Search for the cell housing the specified text and yield its [X, Y] center coordinate. 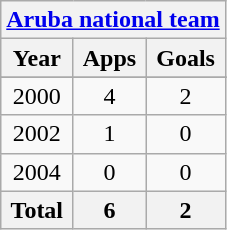
Goals [186, 58]
Apps [110, 58]
1 [110, 134]
Total [37, 210]
6 [110, 210]
2004 [37, 172]
2000 [37, 96]
4 [110, 96]
Year [37, 58]
Aruba national team [113, 20]
2002 [37, 134]
